From the cell containing the given text, extract its center point as [X, Y] coordinate. 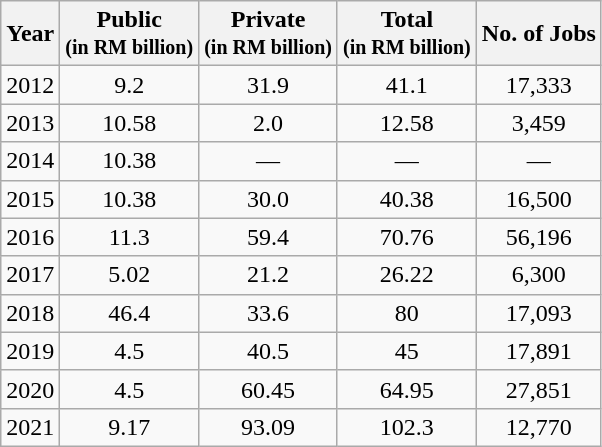
45 [406, 351]
3,459 [538, 123]
2014 [30, 161]
Public(in RM billion) [130, 34]
9.17 [130, 427]
56,196 [538, 237]
16,500 [538, 199]
2019 [30, 351]
2017 [30, 275]
2013 [30, 123]
12.58 [406, 123]
2020 [30, 389]
30.0 [268, 199]
5.02 [130, 275]
31.9 [268, 85]
2.0 [268, 123]
No. of Jobs [538, 34]
Private(in RM billion) [268, 34]
59.4 [268, 237]
40.38 [406, 199]
80 [406, 313]
21.2 [268, 275]
Total(in RM billion) [406, 34]
64.95 [406, 389]
46.4 [130, 313]
2015 [30, 199]
12,770 [538, 427]
26.22 [406, 275]
17,891 [538, 351]
93.09 [268, 427]
33.6 [268, 313]
60.45 [268, 389]
40.5 [268, 351]
2012 [30, 85]
102.3 [406, 427]
41.1 [406, 85]
10.58 [130, 123]
27,851 [538, 389]
6,300 [538, 275]
11.3 [130, 237]
2016 [30, 237]
Year [30, 34]
17,333 [538, 85]
9.2 [130, 85]
70.76 [406, 237]
2018 [30, 313]
2021 [30, 427]
17,093 [538, 313]
